Scan for the cell matching the given text and deliver its (X, Y) coordinate at center. 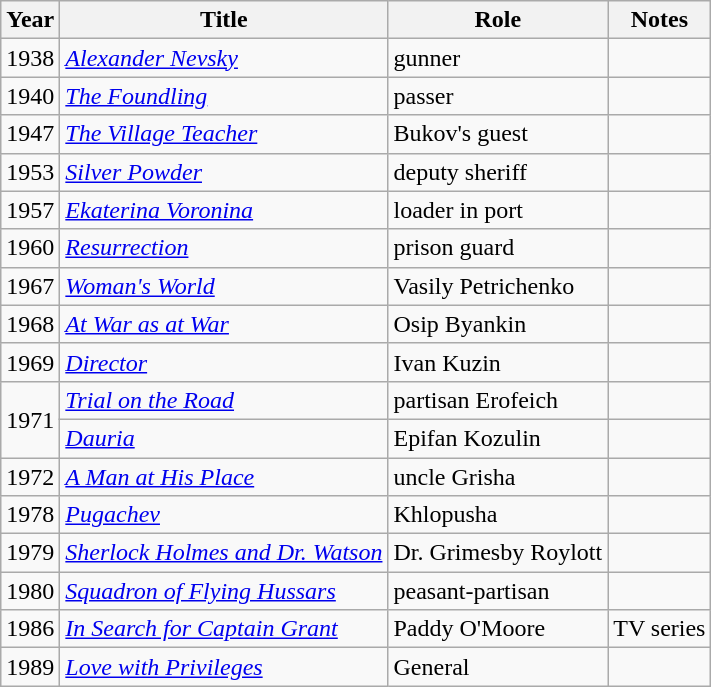
passer (498, 96)
1940 (30, 96)
1972 (30, 477)
1971 (30, 419)
Resurrection (224, 248)
Pugachev (224, 515)
Dauria (224, 438)
A Man at His Place (224, 477)
Year (30, 20)
1979 (30, 553)
Paddy O'Moore (498, 629)
Director (224, 362)
Vasily Petrichenko (498, 286)
1953 (30, 172)
Epifan Kozulin (498, 438)
Notes (660, 20)
At War as at War (224, 324)
Silver Powder (224, 172)
Ivan Kuzin (498, 362)
1978 (30, 515)
Osip Byankin (498, 324)
partisan Erofeich (498, 400)
loader in port (498, 210)
1938 (30, 58)
The Village Teacher (224, 134)
deputy sheriff (498, 172)
1960 (30, 248)
prison guard (498, 248)
1967 (30, 286)
Squadron of Flying Hussars (224, 591)
1969 (30, 362)
Bukov's guest (498, 134)
TV series (660, 629)
Alexander Nevsky (224, 58)
Woman's World (224, 286)
1968 (30, 324)
General (498, 667)
Role (498, 20)
Title (224, 20)
In Search for Captain Grant (224, 629)
Trial on the Road (224, 400)
uncle Grisha (498, 477)
1989 (30, 667)
Ekaterina Voronina (224, 210)
Sherlock Holmes and Dr. Watson (224, 553)
1986 (30, 629)
gunner (498, 58)
1947 (30, 134)
Khlopusha (498, 515)
Love with Privileges (224, 667)
The Foundling (224, 96)
1980 (30, 591)
peasant-partisan (498, 591)
Dr. Grimesby Roylott (498, 553)
1957 (30, 210)
